Scan for the cell matching the given text and deliver its (X, Y) coordinate at center. 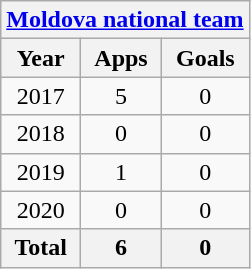
2019 (41, 172)
6 (122, 248)
Goals (205, 58)
2018 (41, 134)
Year (41, 58)
1 (122, 172)
5 (122, 96)
Apps (122, 58)
2020 (41, 210)
Moldova national team (125, 20)
2017 (41, 96)
Total (41, 248)
